From the cell containing the given text, extract its center point as (X, Y) coordinate. 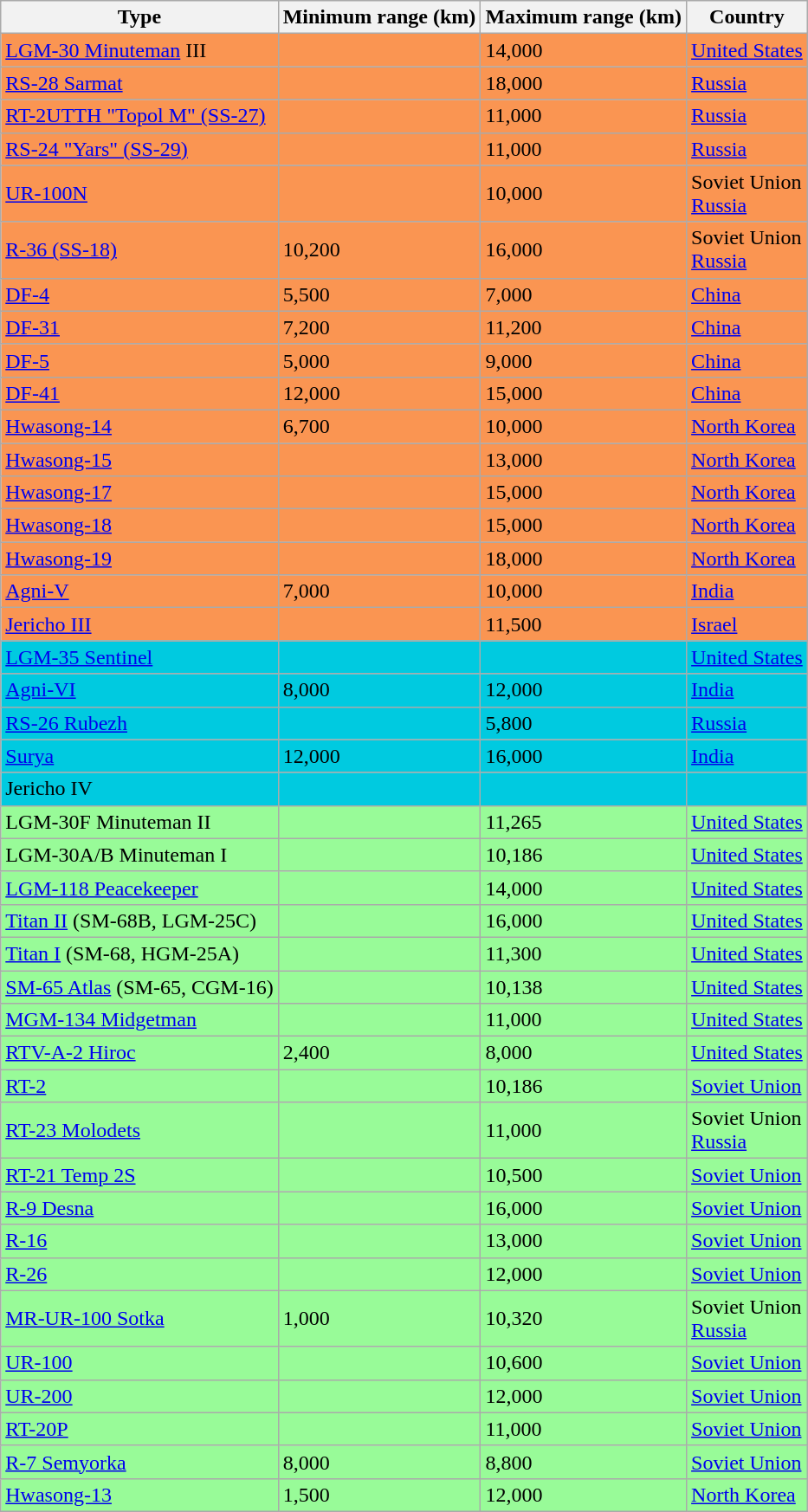
UR-100N (139, 194)
10,320 (584, 1318)
Maximum range (km) (584, 17)
RT-2UTTH "Topol M" (SS-27) (139, 116)
Country (747, 17)
LGM-30F Minuteman II (139, 822)
10,200 (379, 249)
Hwasong-19 (139, 559)
11,500 (584, 624)
9,000 (584, 360)
MGM-134 Midgetman (139, 1020)
LGM-30 Minuteman III (139, 50)
DF-31 (139, 327)
Hwasong-14 (139, 426)
1,500 (379, 1495)
7,200 (379, 327)
RS-24 "Yars" (SS-29) (139, 149)
R-9 Desna (139, 1208)
Minimum range (km) (379, 17)
Israel (747, 624)
Surya (139, 756)
R-16 (139, 1241)
10,600 (584, 1363)
UR-200 (139, 1396)
Type (139, 17)
6,700 (379, 426)
UR-100 (139, 1363)
11,300 (584, 953)
2,400 (379, 1053)
Jericho III (139, 624)
11,200 (584, 327)
10,138 (584, 986)
5,800 (584, 723)
Hwasong-17 (139, 493)
LGM-35 Sentinel (139, 657)
LGM-30A/B Minuteman I (139, 855)
R-26 (139, 1274)
RT-20P (139, 1429)
1,000 (379, 1318)
Hwasong-15 (139, 460)
Hwasong-13 (139, 1495)
DF-4 (139, 294)
Hwasong-18 (139, 526)
11,265 (584, 822)
R-7 Semyorka (139, 1462)
R-36 (SS-18) (139, 249)
RT-2 (139, 1086)
DF-5 (139, 360)
SM-65 Atlas (SM-65, CGM-16) (139, 986)
Jericho IV (139, 789)
DF-41 (139, 393)
MR-UR-100 Sotka (139, 1318)
8,800 (584, 1462)
5,000 (379, 360)
Agni-VI (139, 690)
LGM-118 Peacekeeper (139, 888)
10,500 (584, 1175)
5,500 (379, 294)
RT-23 Molodets (139, 1131)
RT-21 Temp 2S (139, 1175)
RS-28 Sarmat (139, 83)
RTV-A-2 Hiroc (139, 1053)
Agni-V (139, 591)
Titan I (SM-68, HGM-25A) (139, 953)
RS-26 Rubezh (139, 723)
Titan II (SM-68B, LGM-25C) (139, 921)
